Capture the cell that displays the provided text and extract its [x, y] central coordinate. 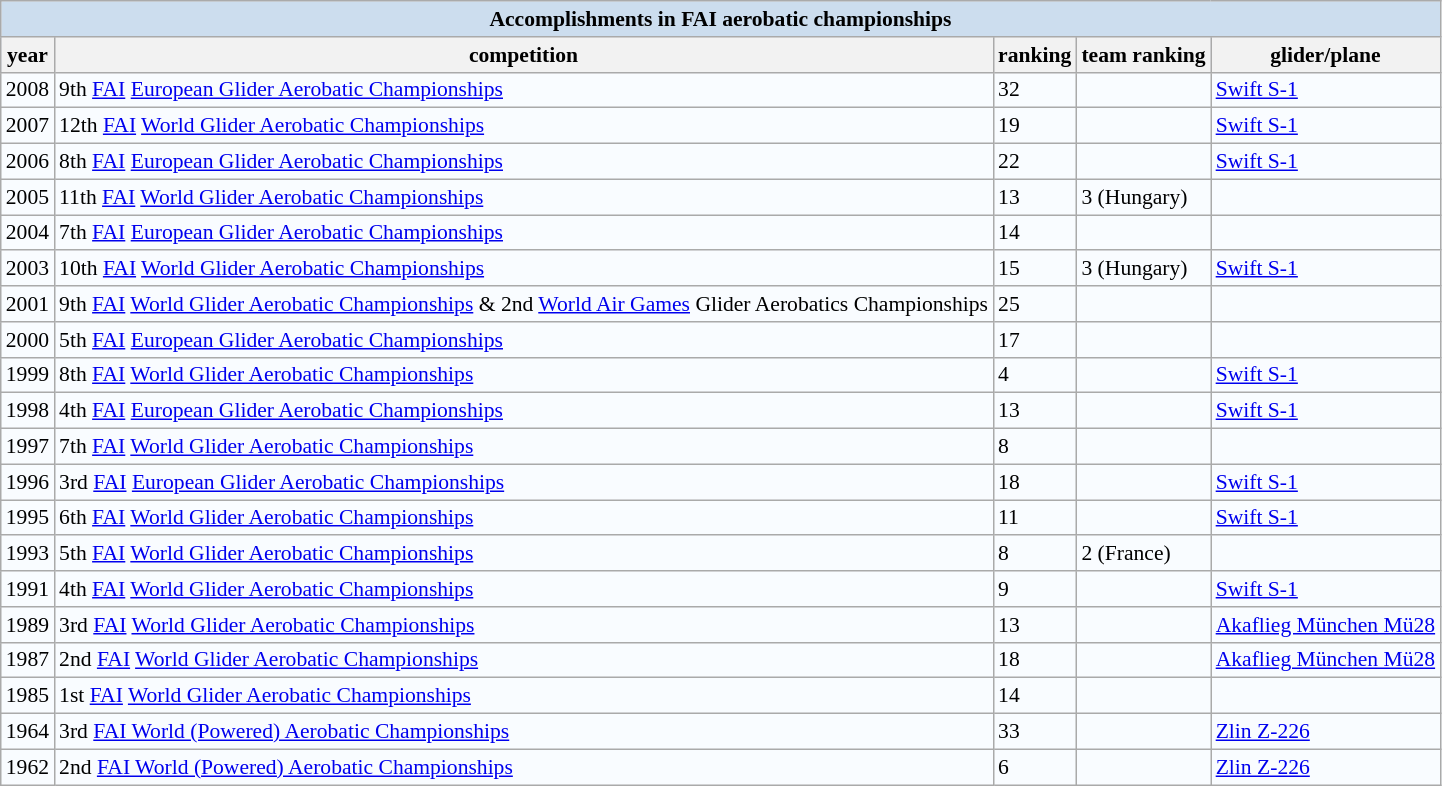
ranking [1034, 55]
25 [1034, 304]
33 [1034, 732]
3rd FAI European Glider Aerobatic Championships [524, 482]
2nd FAI World Glider Aerobatic Championships [524, 660]
5th FAI World Glider Aerobatic Championships [524, 554]
10th FAI World Glider Aerobatic Championships [524, 269]
1991 [28, 589]
32 [1034, 90]
1997 [28, 447]
1985 [28, 696]
7th FAI European Glider Aerobatic Championships [524, 233]
1962 [28, 767]
1989 [28, 625]
9th FAI European Glider Aerobatic Championships [524, 90]
22 [1034, 162]
glider/plane [1326, 55]
8th FAI World Glider Aerobatic Championships [524, 375]
11 [1034, 518]
1998 [28, 411]
Accomplishments in FAI aerobatic championships [720, 19]
4th FAI European Glider Aerobatic Championships [524, 411]
3rd FAI World (Powered) Aerobatic Championships [524, 732]
11th FAI World Glider Aerobatic Championships [524, 197]
1999 [28, 375]
2001 [28, 304]
6 [1034, 767]
1995 [28, 518]
15 [1034, 269]
team ranking [1143, 55]
1993 [28, 554]
1964 [28, 732]
1st FAI World Glider Aerobatic Championships [524, 696]
2006 [28, 162]
2000 [28, 340]
2008 [28, 90]
9th FAI World Glider Aerobatic Championships & 2nd World Air Games Glider Aerobatics Championships [524, 304]
2007 [28, 126]
2 (France) [1143, 554]
8th FAI European Glider Aerobatic Championships [524, 162]
1987 [28, 660]
3rd FAI World Glider Aerobatic Championships [524, 625]
2004 [28, 233]
2003 [28, 269]
19 [1034, 126]
7th FAI World Glider Aerobatic Championships [524, 447]
1996 [28, 482]
4th FAI World Glider Aerobatic Championships [524, 589]
9 [1034, 589]
5th FAI European Glider Aerobatic Championships [524, 340]
12th FAI World Glider Aerobatic Championships [524, 126]
competition [524, 55]
year [28, 55]
4 [1034, 375]
6th FAI World Glider Aerobatic Championships [524, 518]
2nd FAI World (Powered) Aerobatic Championships [524, 767]
2005 [28, 197]
17 [1034, 340]
